Identify which cell holds the provided text, then report its (x, y) central coordinate. 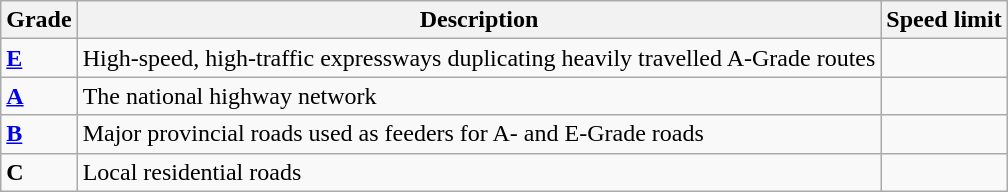
Major provincial roads used as feeders for A- and E-Grade roads (479, 134)
Speed limit (944, 20)
C (39, 172)
E (39, 58)
Description (479, 20)
B (39, 134)
Grade (39, 20)
High-speed, high-traffic expressways duplicating heavily travelled A-Grade routes (479, 58)
A (39, 96)
Local residential roads (479, 172)
The national highway network (479, 96)
